For the text-containing cell, return its midpoint in (x, y) coordinate format. 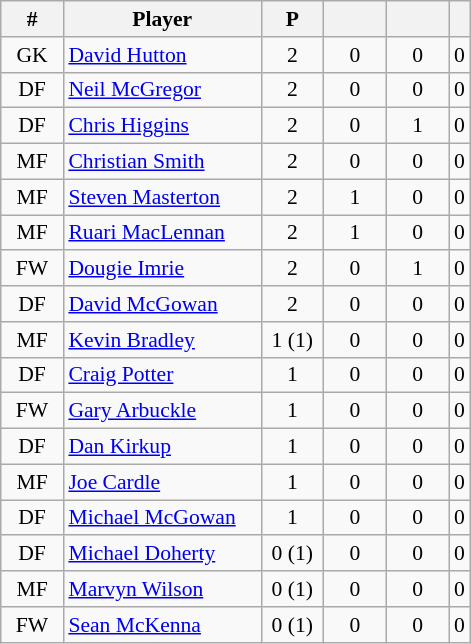
Dan Kirkup (162, 447)
Christian Smith (162, 162)
Gary Arbuckle (162, 411)
P (292, 19)
1 (1) (292, 340)
Michael McGowan (162, 518)
GK (32, 55)
Marvyn Wilson (162, 589)
Steven Masterton (162, 197)
Kevin Bradley (162, 340)
Player (162, 19)
Michael Doherty (162, 554)
Dougie Imrie (162, 269)
# (32, 19)
Craig Potter (162, 375)
David McGowan (162, 304)
Sean McKenna (162, 625)
Joe Cardle (162, 482)
Neil McGregor (162, 90)
Chris Higgins (162, 126)
David Hutton (162, 55)
Ruari MacLennan (162, 233)
